Search for the cell housing the specified text and yield its (X, Y) center coordinate. 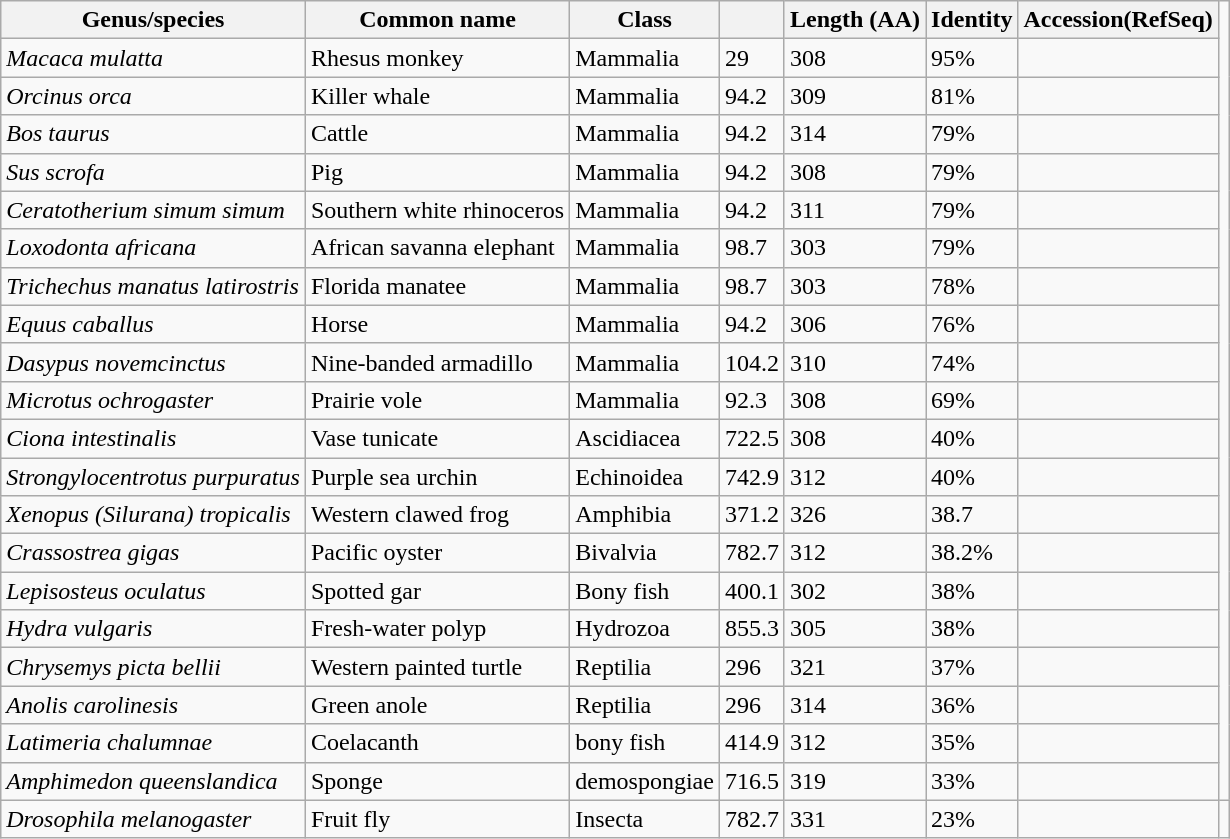
Ciona intestinalis (154, 438)
104.2 (752, 362)
Fresh-water polyp (437, 629)
326 (854, 515)
309 (854, 96)
81% (972, 96)
310 (854, 362)
Sus scrofa (154, 172)
35% (972, 743)
Amphimedon queenslandica (154, 781)
716.5 (752, 781)
Horse (437, 324)
76% (972, 324)
Coelacanth (437, 743)
Accession(RefSeq) (1118, 20)
29 (752, 58)
Fruit fly (437, 819)
Purple sea urchin (437, 477)
Xenopus (Silurana) tropicalis (154, 515)
36% (972, 705)
371.2 (752, 515)
Hydra vulgaris (154, 629)
311 (854, 210)
Nine-banded armadillo (437, 362)
Cattle (437, 134)
Bivalvia (645, 553)
306 (854, 324)
Green anole (437, 705)
Chrysemys picta bellii (154, 667)
302 (854, 591)
Pacific oyster (437, 553)
319 (854, 781)
Bony fish (645, 591)
Ascidiacea (645, 438)
414.9 (752, 743)
38.7 (972, 515)
Western painted turtle (437, 667)
Identity (972, 20)
Genus/species (154, 20)
African savanna elephant (437, 248)
Prairie vole (437, 400)
74% (972, 362)
Macaca mulatta (154, 58)
demospongiae (645, 781)
95% (972, 58)
742.9 (752, 477)
Southern white rhinoceros (437, 210)
331 (854, 819)
38.2% (972, 553)
Insecta (645, 819)
305 (854, 629)
69% (972, 400)
Common name (437, 20)
Orcinus orca (154, 96)
722.5 (752, 438)
321 (854, 667)
Loxodonta africana (154, 248)
Sponge (437, 781)
Pig (437, 172)
23% (972, 819)
Vase tunicate (437, 438)
Bos taurus (154, 134)
Amphibia (645, 515)
Killer whale (437, 96)
Length (AA) (854, 20)
78% (972, 286)
Ceratotherium simum simum (154, 210)
855.3 (752, 629)
Crassostrea gigas (154, 553)
Hydrozoa (645, 629)
Anolis carolinesis (154, 705)
Lepisosteus oculatus (154, 591)
37% (972, 667)
Echinoidea (645, 477)
33% (972, 781)
Latimeria chalumnae (154, 743)
Spotted gar (437, 591)
bony fish (645, 743)
Drosophila melanogaster (154, 819)
Equus caballus (154, 324)
92.3 (752, 400)
Strongylocentrotus purpuratus (154, 477)
400.1 (752, 591)
Dasypus novemcinctus (154, 362)
Class (645, 20)
Microtus ochrogaster (154, 400)
Florida manatee (437, 286)
Rhesus monkey (437, 58)
Trichechus manatus latirostris (154, 286)
Western clawed frog (437, 515)
